Search for the cell housing the specified text and yield its [x, y] center coordinate. 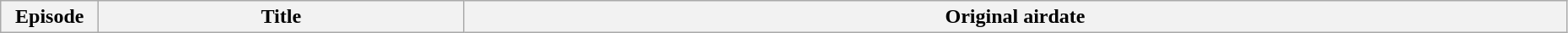
Title [282, 17]
Original airdate [1016, 17]
Episode [50, 17]
